Capture the cell that displays the provided text and extract its (x, y) central coordinate. 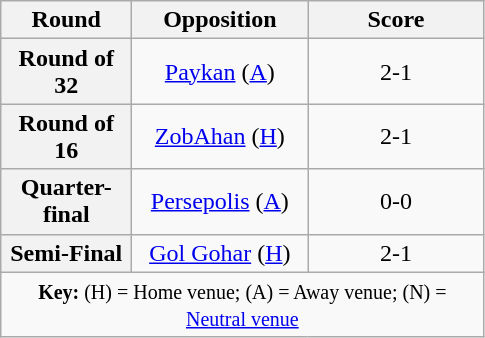
Score (396, 20)
Opposition (220, 20)
Gol Gohar (H) (220, 253)
Persepolis (A) (220, 202)
Round of 32 (66, 72)
Round of 16 (66, 136)
Quarter-final (66, 202)
Key: (H) = Home venue; (A) = Away venue; (N) = Neutral venue (242, 304)
Round (66, 20)
0-0 (396, 202)
ZobAhan (H) (220, 136)
Paykan (A) (220, 72)
Semi-Final (66, 253)
